Pinpoint the cell where the given text exists, returning its (x, y) midpoint coordinate. 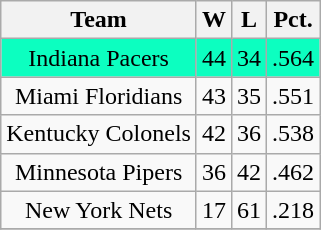
35 (250, 96)
.218 (294, 210)
Kentucky Colonels (99, 134)
Minnesota Pipers (99, 172)
61 (250, 210)
.538 (294, 134)
.551 (294, 96)
.462 (294, 172)
Team (99, 20)
Indiana Pacers (99, 58)
.564 (294, 58)
44 (214, 58)
34 (250, 58)
W (214, 20)
New York Nets (99, 210)
Pct. (294, 20)
Miami Floridians (99, 96)
43 (214, 96)
17 (214, 210)
L (250, 20)
